Provide the (x, y) coordinate of the cell's center where the given text is located.  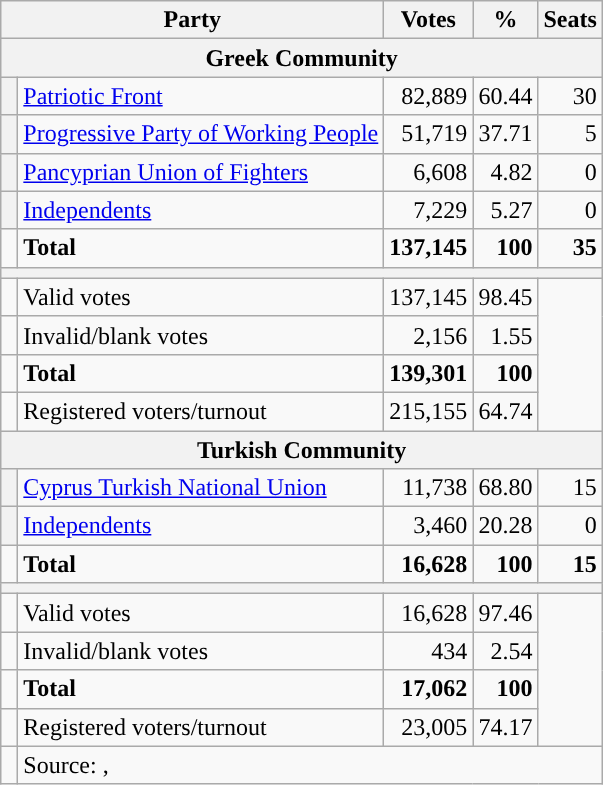
1.55 (506, 335)
7,229 (428, 210)
3,460 (428, 526)
434 (428, 651)
35 (570, 248)
23,005 (428, 727)
74.17 (506, 727)
215,155 (428, 411)
6,608 (428, 172)
Greek Community (302, 58)
11,738 (428, 488)
64.74 (506, 411)
2.54 (506, 651)
51,719 (428, 134)
82,889 (428, 96)
98.45 (506, 297)
Votes (428, 20)
60.44 (506, 96)
Seats (570, 20)
Patriotic Front (201, 96)
20.28 (506, 526)
Turkish Community (302, 449)
17,062 (428, 689)
2,156 (428, 335)
Source: , (310, 765)
Pancyprian Union of Fighters (201, 172)
139,301 (428, 373)
5.27 (506, 210)
37.71 (506, 134)
Party (192, 20)
Cyprus Turkish National Union (201, 488)
Progressive Party of Working People (201, 134)
4.82 (506, 172)
5 (570, 134)
30 (570, 96)
97.46 (506, 613)
% (506, 20)
68.80 (506, 488)
